Search for the cell housing the specified text and yield its (X, Y) center coordinate. 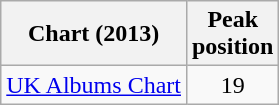
UK Albums Chart (94, 85)
19 (232, 85)
Chart (2013) (94, 34)
Peakposition (232, 34)
